For the text-containing cell, return its midpoint in [x, y] coordinate format. 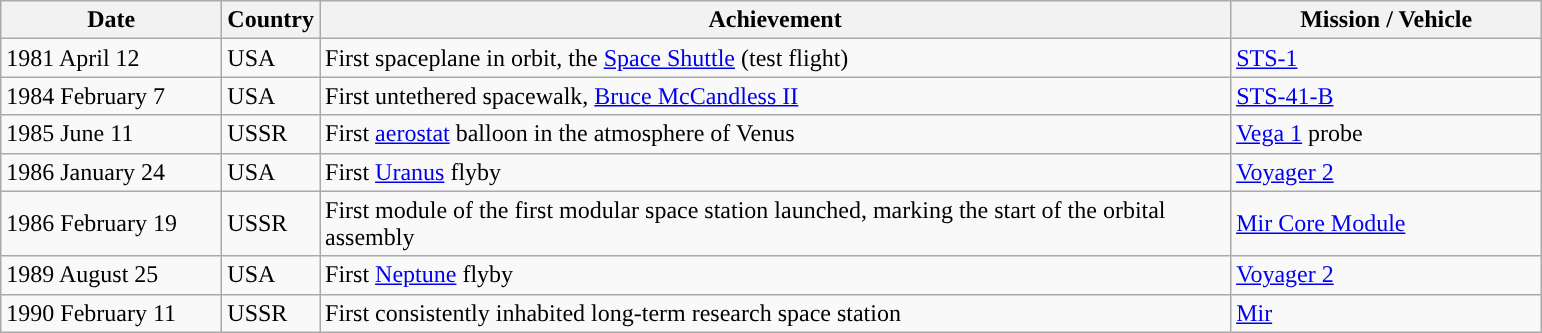
Mir Core Module [1386, 224]
1989 August 25 [112, 275]
1986 February 19 [112, 224]
First consistently inhabited long-term research space station [776, 313]
1990 February 11 [112, 313]
Vega 1 probe [1386, 134]
First untethered spacewalk, Bruce McCandless II [776, 96]
First spaceplane in orbit, the Space Shuttle (test flight) [776, 58]
1981 April 12 [112, 58]
STS-1 [1386, 58]
Date [112, 20]
First Uranus flyby [776, 172]
1986 January 24 [112, 172]
1985 June 11 [112, 134]
First Neptune flyby [776, 275]
First aerostat balloon in the atmosphere of Venus [776, 134]
First module of the first modular space station launched, marking the start of the orbital assembly [776, 224]
Mir [1386, 313]
Mission / Vehicle [1386, 20]
Achievement [776, 20]
Country [271, 20]
1984 February 7 [112, 96]
STS-41-B [1386, 96]
